Provide the [X, Y] coordinate of the cell's center where the given text is located.  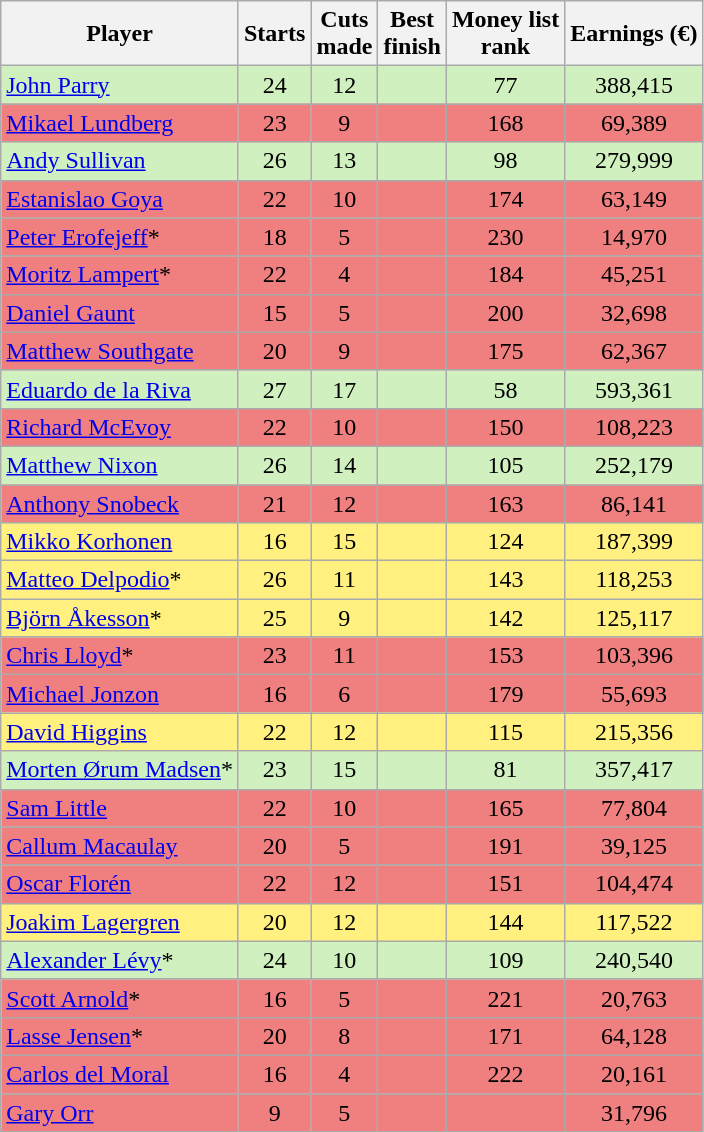
Estanislao Goya [120, 199]
20,763 [634, 998]
64,128 [634, 1036]
103,396 [634, 656]
163 [505, 503]
17 [344, 389]
Mikko Korhonen [120, 542]
David Higgins [120, 732]
Alexander Lévy* [120, 960]
171 [505, 1036]
69,389 [634, 123]
13 [344, 161]
32,698 [634, 313]
252,179 [634, 465]
175 [505, 351]
39,125 [634, 846]
179 [505, 694]
18 [274, 237]
105 [505, 465]
6 [344, 694]
63,149 [634, 199]
Scott Arnold* [120, 998]
Sam Little [120, 808]
14,970 [634, 237]
222 [505, 1074]
117,522 [634, 922]
Matthew Nixon [120, 465]
55,693 [634, 694]
150 [505, 427]
187,399 [634, 542]
184 [505, 275]
Michael Jonzon [120, 694]
77,804 [634, 808]
45,251 [634, 275]
Peter Erofejeff* [120, 237]
Chris Lloyd* [120, 656]
Richard McEvoy [120, 427]
174 [505, 199]
Anthony Snobeck [120, 503]
8 [344, 1036]
168 [505, 123]
Eduardo de la Riva [120, 389]
Player [120, 34]
27 [274, 389]
Bestfinish [412, 34]
357,417 [634, 770]
Andy Sullivan [120, 161]
Lasse Jensen* [120, 1036]
115 [505, 732]
279,999 [634, 161]
Moritz Lampert* [120, 275]
Starts [274, 34]
388,415 [634, 85]
191 [505, 846]
John Parry [120, 85]
215,356 [634, 732]
25 [274, 618]
98 [505, 161]
200 [505, 313]
104,474 [634, 884]
165 [505, 808]
153 [505, 656]
Earnings (€) [634, 34]
144 [505, 922]
108,223 [634, 427]
Joakim Lagergren [120, 922]
142 [505, 618]
21 [274, 503]
124 [505, 542]
118,253 [634, 580]
Carlos del Moral [120, 1074]
Callum Macaulay [120, 846]
14 [344, 465]
593,361 [634, 389]
143 [505, 580]
Gary Orr [120, 1113]
240,540 [634, 960]
58 [505, 389]
151 [505, 884]
81 [505, 770]
Matteo Delpodio* [120, 580]
Oscar Florén [120, 884]
125,117 [634, 618]
Daniel Gaunt [120, 313]
Money listrank [505, 34]
230 [505, 237]
77 [505, 85]
Matthew Southgate [120, 351]
Morten Ørum Madsen* [120, 770]
221 [505, 998]
Cutsmade [344, 34]
Mikael Lundberg [120, 123]
20,161 [634, 1074]
62,367 [634, 351]
86,141 [634, 503]
109 [505, 960]
31,796 [634, 1113]
Björn Åkesson* [120, 618]
